Extract the (X, Y) coordinate from the center of the cell holding the provided text.  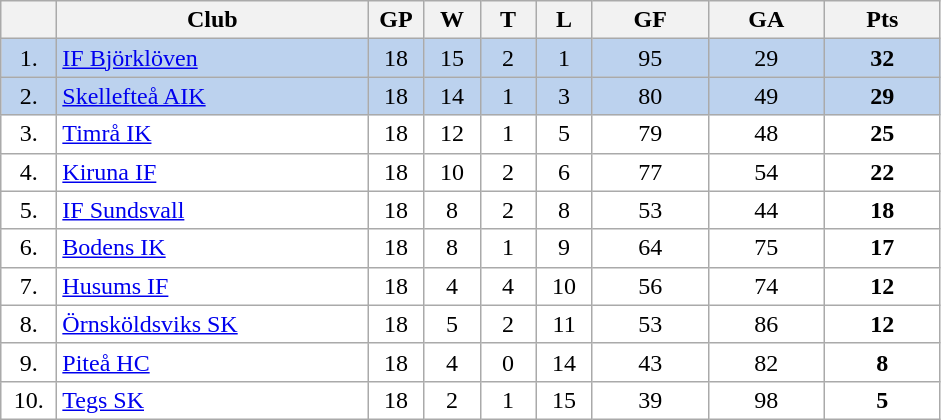
Kiruna IF (212, 172)
80 (650, 96)
6 (564, 172)
GF (650, 20)
7. (29, 286)
Örnsköldsviks SK (212, 324)
25 (882, 134)
IF Björklöven (212, 58)
8. (29, 324)
75 (766, 248)
49 (766, 96)
74 (766, 286)
3. (29, 134)
44 (766, 210)
Club (212, 20)
10. (29, 400)
54 (766, 172)
98 (766, 400)
W (452, 20)
4. (29, 172)
48 (766, 134)
86 (766, 324)
T (508, 20)
0 (508, 362)
Bodens IK (212, 248)
Pts (882, 20)
IF Sundsvall (212, 210)
2. (29, 96)
32 (882, 58)
64 (650, 248)
17 (882, 248)
6. (29, 248)
56 (650, 286)
GA (766, 20)
Piteå HC (212, 362)
79 (650, 134)
Skellefteå AIK (212, 96)
11 (564, 324)
9 (564, 248)
77 (650, 172)
82 (766, 362)
22 (882, 172)
43 (650, 362)
Tegs SK (212, 400)
39 (650, 400)
3 (564, 96)
Husums IF (212, 286)
L (564, 20)
95 (650, 58)
1. (29, 58)
GP (396, 20)
9. (29, 362)
Timrå IK (212, 134)
5. (29, 210)
